Output the [x, y] coordinate of the center of the cell containing the given text.  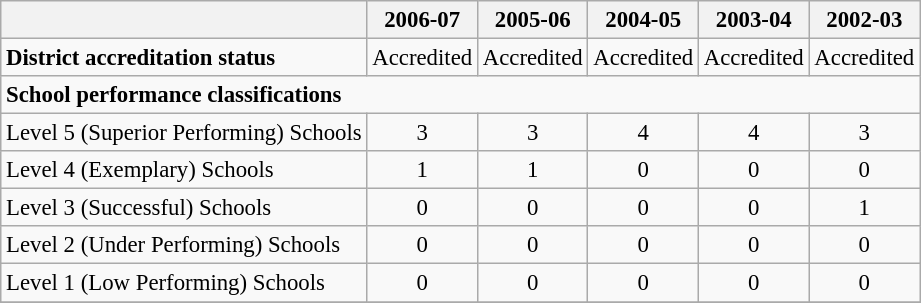
Level 3 (Successful) Schools [184, 208]
Level 4 (Exemplary) Schools [184, 170]
2003-04 [754, 20]
Level 2 (Under Performing) Schools [184, 245]
District accreditation status [184, 58]
2006-07 [422, 20]
2004-05 [644, 20]
Level 1 (Low Performing) Schools [184, 283]
2005-06 [532, 20]
Level 5 (Superior Performing) Schools [184, 133]
School performance classifications [460, 95]
2002-03 [864, 20]
